Provide the [x, y] coordinate of the cell's center where the given text is located.  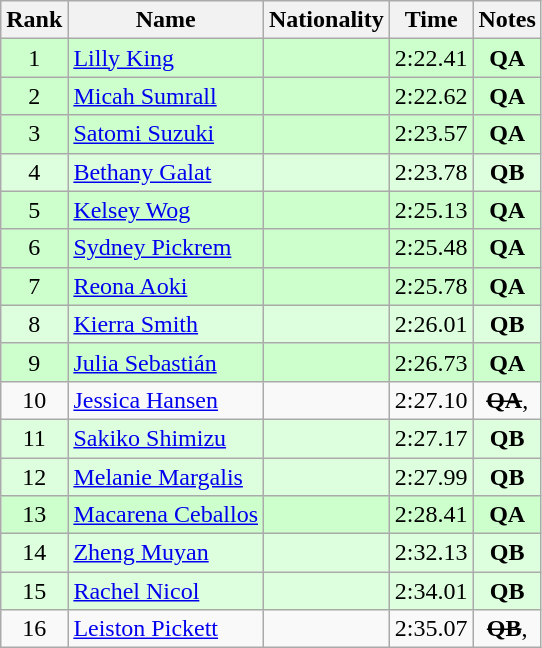
Satomi Suzuki [166, 134]
7 [34, 286]
Bethany Galat [166, 172]
13 [34, 515]
2:27.99 [431, 477]
12 [34, 477]
2:25.78 [431, 286]
Notes [507, 20]
2:35.07 [431, 629]
6 [34, 248]
8 [34, 324]
Macarena Ceballos [166, 515]
2:23.78 [431, 172]
Melanie Margalis [166, 477]
2:32.13 [431, 553]
Leiston Pickett [166, 629]
2:25.13 [431, 210]
2:27.10 [431, 400]
2:26.01 [431, 324]
Kelsey Wog [166, 210]
Kierra Smith [166, 324]
Jessica Hansen [166, 400]
15 [34, 591]
Sakiko Shimizu [166, 438]
10 [34, 400]
Nationality [327, 20]
Lilly King [166, 58]
Reona Aoki [166, 286]
QB, [507, 629]
9 [34, 362]
2:25.48 [431, 248]
Julia Sebastián [166, 362]
1 [34, 58]
Rachel Nicol [166, 591]
2:22.62 [431, 96]
Rank [34, 20]
5 [34, 210]
3 [34, 134]
Time [431, 20]
2:27.17 [431, 438]
Name [166, 20]
2 [34, 96]
14 [34, 553]
Zheng Muyan [166, 553]
2:22.41 [431, 58]
2:23.57 [431, 134]
Micah Sumrall [166, 96]
2:26.73 [431, 362]
Sydney Pickrem [166, 248]
11 [34, 438]
QA, [507, 400]
16 [34, 629]
2:34.01 [431, 591]
4 [34, 172]
2:28.41 [431, 515]
